Identify which cell holds the provided text, then report its (X, Y) central coordinate. 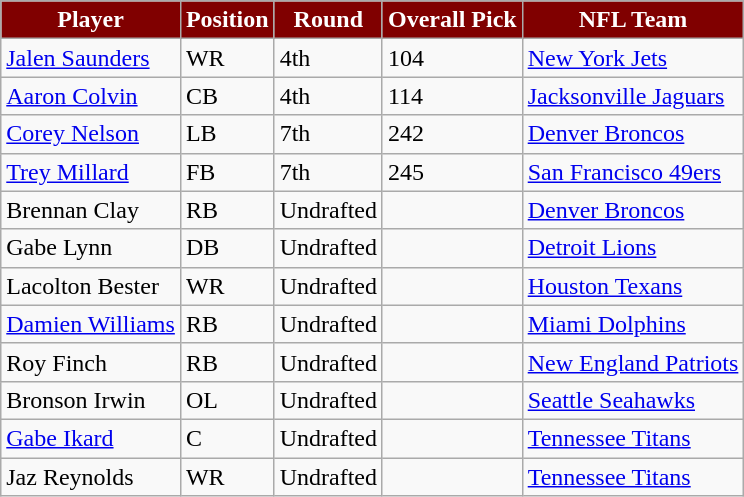
Houston Texans (633, 286)
Overall Pick (452, 20)
OL (227, 400)
DB (227, 248)
Lacolton Bester (91, 286)
LB (227, 134)
Corey Nelson (91, 134)
Round (328, 20)
Jacksonville Jaguars (633, 96)
San Francisco 49ers (633, 172)
Jalen Saunders (91, 58)
Player (91, 20)
New York Jets (633, 58)
Gabe Lynn (91, 248)
C (227, 438)
Gabe Ikard (91, 438)
245 (452, 172)
Damien Williams (91, 324)
Trey Millard (91, 172)
104 (452, 58)
114 (452, 96)
242 (452, 134)
FB (227, 172)
CB (227, 96)
Seattle Seahawks (633, 400)
Roy Finch (91, 362)
Position (227, 20)
Bronson Irwin (91, 400)
Miami Dolphins (633, 324)
New England Patriots (633, 362)
Aaron Colvin (91, 96)
Detroit Lions (633, 248)
NFL Team (633, 20)
Jaz Reynolds (91, 477)
Brennan Clay (91, 210)
